From the cell containing the given text, extract its center point as (x, y) coordinate. 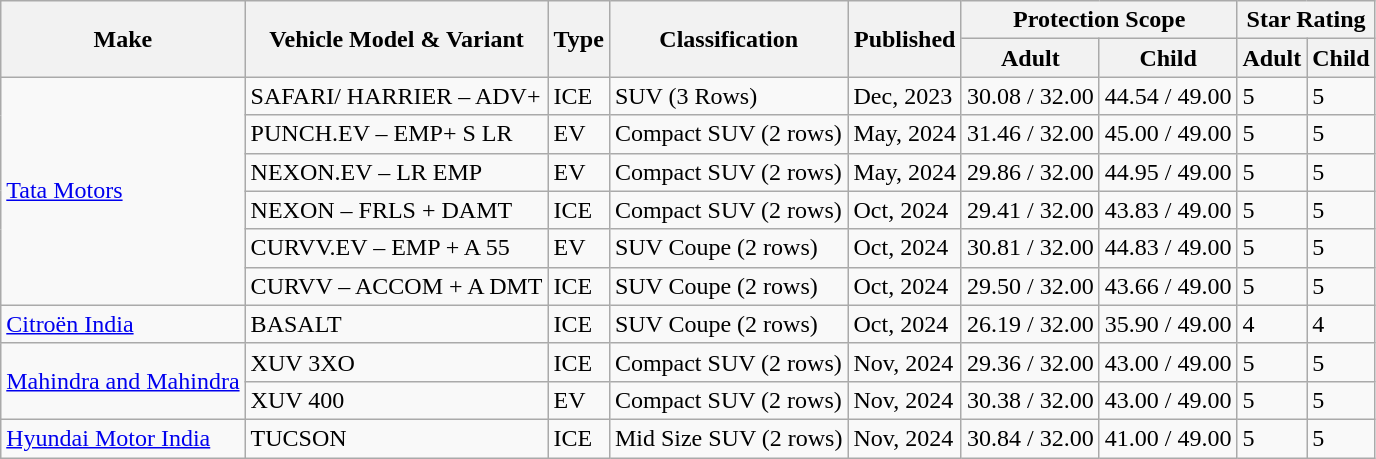
SAFARI/ HARRIER – ADV+ (396, 96)
Citroën India (123, 324)
Protection Scope (1098, 20)
Star Rating (1306, 20)
Mid Size SUV (2 rows) (728, 438)
Dec, 2023 (905, 96)
30.38 / 32.00 (1030, 400)
45.00 / 49.00 (1168, 134)
35.90 / 49.00 (1168, 324)
NEXON – FRLS + DAMT (396, 210)
30.81 / 32.00 (1030, 248)
Classification (728, 39)
44.54 / 49.00 (1168, 96)
44.83 / 49.00 (1168, 248)
SUV (3 Rows) (728, 96)
XUV 3XO (396, 362)
26.19 / 32.00 (1030, 324)
29.50 / 32.00 (1030, 286)
41.00 / 49.00 (1168, 438)
Vehicle Model & Variant (396, 39)
43.66 / 49.00 (1168, 286)
29.86 / 32.00 (1030, 172)
XUV 400 (396, 400)
CURVV.EV – EMP + A 55 (396, 248)
Type (578, 39)
BASALT (396, 324)
TUCSON (396, 438)
29.36 / 32.00 (1030, 362)
44.95 / 49.00 (1168, 172)
43.83 / 49.00 (1168, 210)
Mahindra and Mahindra (123, 381)
Published (905, 39)
29.41 / 32.00 (1030, 210)
CURVV – ACCOM + A DMT (396, 286)
30.08 / 32.00 (1030, 96)
31.46 / 32.00 (1030, 134)
NEXON.EV – LR EMP (396, 172)
Make (123, 39)
30.84 / 32.00 (1030, 438)
Hyundai Motor India (123, 438)
PUNCH.EV – EMP+ S LR (396, 134)
Tata Motors (123, 191)
